Identify which cell holds the provided text, then report its (x, y) central coordinate. 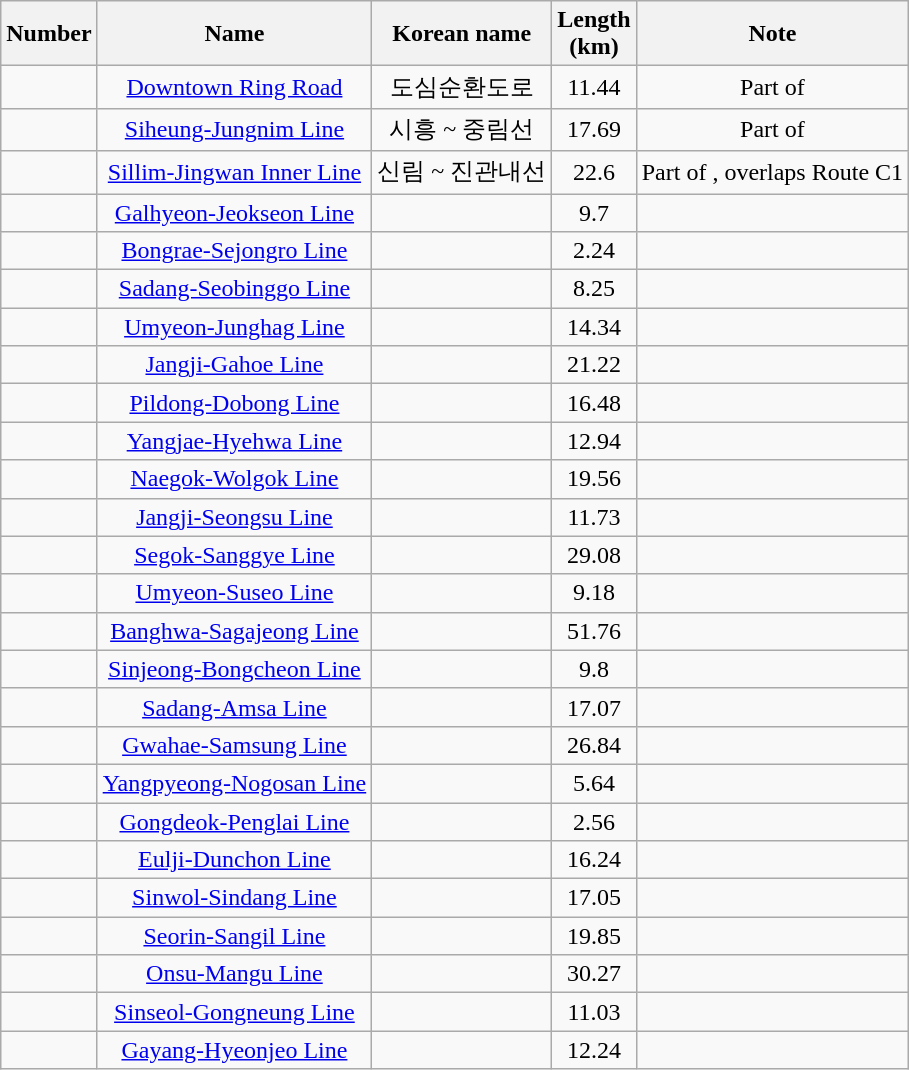
9.7 (594, 213)
12.24 (594, 1050)
Sillim-Jingwan Inner Line (234, 172)
시흥 ~ 중림선 (462, 130)
17.69 (594, 130)
Umyeon-Suseo Line (234, 593)
2.24 (594, 251)
Eulji-Dunchon Line (234, 860)
Sinjeong-Bongcheon Line (234, 669)
Umyeon-Junghag Line (234, 327)
16.24 (594, 860)
26.84 (594, 745)
11.03 (594, 1012)
21.22 (594, 365)
도심순환도로 (462, 88)
8.25 (594, 289)
2.56 (594, 821)
16.48 (594, 403)
17.07 (594, 707)
Onsu-Mangu Line (234, 974)
Length(km) (594, 34)
Galhyeon-Jeokseon Line (234, 213)
Gwahae-Samsung Line (234, 745)
Name (234, 34)
17.05 (594, 898)
신림 ~ 진관내선 (462, 172)
5.64 (594, 783)
Jangji-Seongsu Line (234, 517)
Gongdeok-Penglai Line (234, 821)
11.44 (594, 88)
Sadang-Amsa Line (234, 707)
14.34 (594, 327)
Seorin-Sangil Line (234, 936)
19.56 (594, 479)
11.73 (594, 517)
Segok-Sanggye Line (234, 555)
Banghwa-Sagajeong Line (234, 631)
Note (772, 34)
Korean name (462, 34)
Number (49, 34)
Downtown Ring Road (234, 88)
Sinwol-Sindang Line (234, 898)
Sinseol-Gongneung Line (234, 1012)
22.6 (594, 172)
9.18 (594, 593)
12.94 (594, 441)
Sadang-Seobinggo Line (234, 289)
Bongrae-Sejongro Line (234, 251)
Jangji-Gahoe Line (234, 365)
30.27 (594, 974)
Siheung-Jungnim Line (234, 130)
Naegok-Wolgok Line (234, 479)
51.76 (594, 631)
9.8 (594, 669)
Part of , overlaps Route C1 (772, 172)
Gayang-Hyeonjeo Line (234, 1050)
Yangpyeong-Nogosan Line (234, 783)
Yangjae-Hyehwa Line (234, 441)
Pildong-Dobong Line (234, 403)
29.08 (594, 555)
19.85 (594, 936)
